Output the [x, y] coordinate of the center of the cell containing the given text.  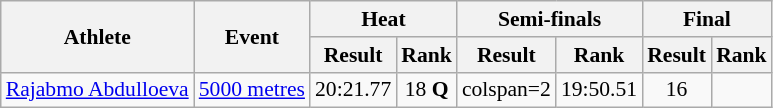
Athlete [98, 36]
5000 metres [252, 90]
20:21.77 [353, 90]
19:50.51 [599, 90]
Rajabmo Abdulloeva [98, 90]
18 Q [426, 90]
Final [706, 19]
Event [252, 36]
Heat [384, 19]
colspan=2 [506, 90]
16 [676, 90]
Semi-finals [550, 19]
